For the text-containing cell, return its midpoint in [x, y] coordinate format. 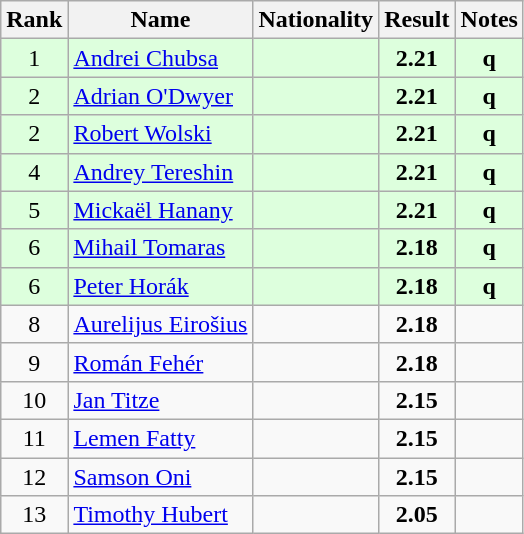
1 [34, 58]
Notes [489, 20]
Aurelijus Eirošius [160, 324]
Román Fehér [160, 362]
Rank [34, 20]
Name [160, 20]
Mihail Tomaras [160, 248]
5 [34, 210]
Mickaël Hanany [160, 210]
Peter Horák [160, 286]
Andrei Chubsa [160, 58]
Timothy Hubert [160, 515]
11 [34, 438]
9 [34, 362]
13 [34, 515]
Jan Titze [160, 400]
10 [34, 400]
Adrian O'Dwyer [160, 96]
Robert Wolski [160, 134]
Lemen Fatty [160, 438]
Andrey Tereshin [160, 172]
Samson Oni [160, 477]
Nationality [316, 20]
4 [34, 172]
Result [417, 20]
2.05 [417, 515]
8 [34, 324]
12 [34, 477]
